Identify which cell holds the provided text, then report its [X, Y] central coordinate. 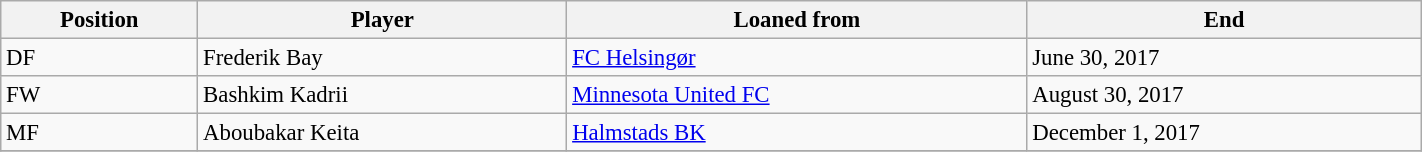
Minnesota United FC [797, 95]
Aboubakar Keita [382, 133]
Player [382, 20]
Halmstads BK [797, 133]
Frederik Bay [382, 58]
End [1224, 20]
December 1, 2017 [1224, 133]
DF [100, 58]
FW [100, 95]
August 30, 2017 [1224, 95]
Loaned from [797, 20]
Bashkim Kadrii [382, 95]
Position [100, 20]
FC Helsingør [797, 58]
MF [100, 133]
June 30, 2017 [1224, 58]
